Locate the cell with the specified text and output its (X, Y) center coordinate. 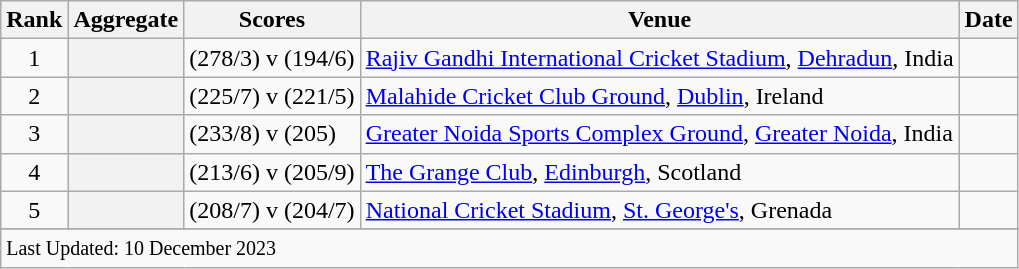
Rajiv Gandhi International Cricket Stadium, Dehradun, India (660, 58)
1 (34, 58)
Date (988, 20)
3 (34, 134)
(213/6) v (205/9) (272, 172)
(225/7) v (221/5) (272, 96)
Rank (34, 20)
Greater Noida Sports Complex Ground, Greater Noida, India (660, 134)
National Cricket Stadium, St. George's, Grenada (660, 210)
(278/3) v (194/6) (272, 58)
The Grange Club, Edinburgh, Scotland (660, 172)
Aggregate (126, 20)
(233/8) v (205) (272, 134)
Scores (272, 20)
Last Updated: 10 December 2023 (510, 248)
(208/7) v (204/7) (272, 210)
5 (34, 210)
Malahide Cricket Club Ground, Dublin, Ireland (660, 96)
Venue (660, 20)
4 (34, 172)
2 (34, 96)
